Locate the cell with the specified text and output its (X, Y) center coordinate. 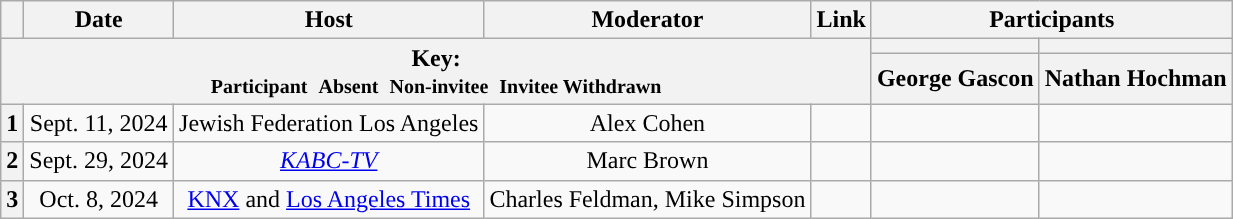
Alex Cohen (648, 123)
2 (12, 161)
KABC-TV (329, 161)
1 (12, 123)
Charles Feldman, Mike Simpson (648, 199)
Participants (1052, 20)
KNX and Los Angeles Times (329, 199)
George Gascon (955, 78)
Host (329, 20)
Key: Participant Absent Non-invitee Invitee Withdrawn (436, 72)
Jewish Federation Los Angeles (329, 123)
Oct. 8, 2024 (99, 199)
Marc Brown (648, 161)
Moderator (648, 20)
Sept. 29, 2024 (99, 161)
Nathan Hochman (1136, 78)
Sept. 11, 2024 (99, 123)
Date (99, 20)
Link (841, 20)
3 (12, 199)
